Pinpoint the cell where the given text exists, returning its (x, y) midpoint coordinate. 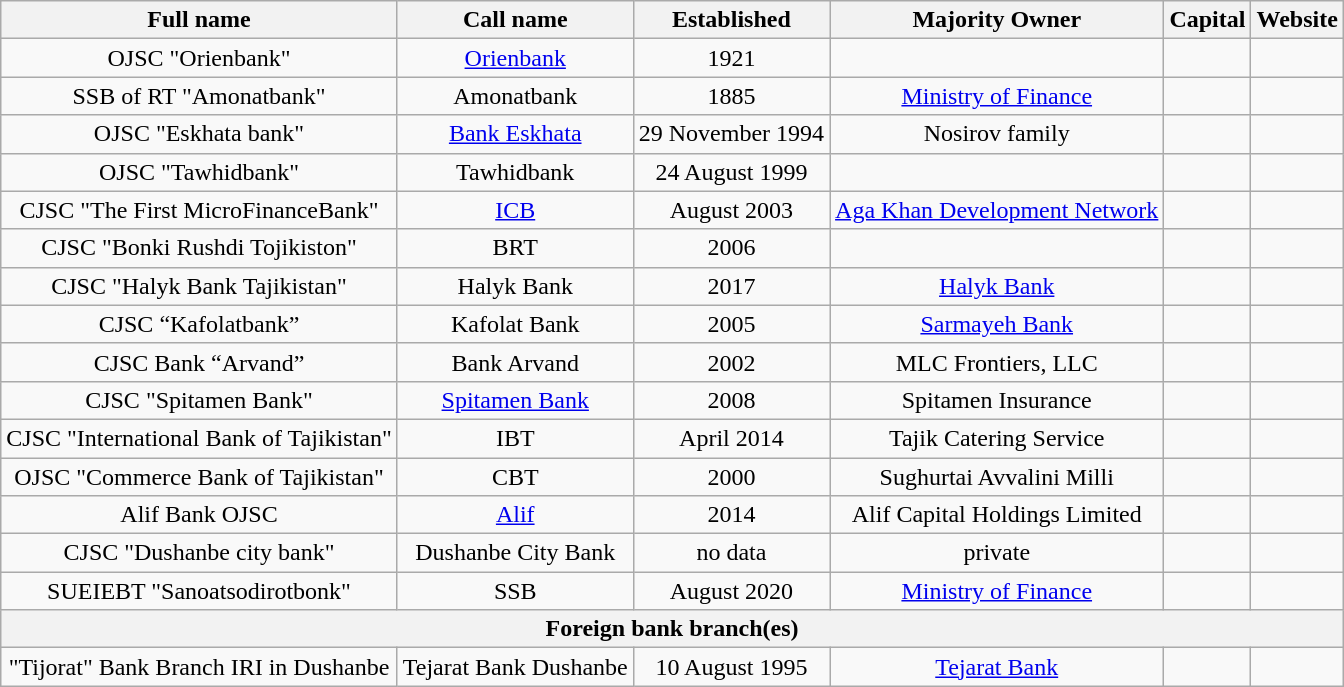
2005 (731, 324)
1885 (731, 96)
2014 (731, 515)
CJSC "The First MicroFinanceBank" (199, 210)
OJSC "Commerce Bank of Tajikistan" (199, 477)
MLC Frontiers, LLC (997, 362)
Tajik Catering Service (997, 438)
CJSC "Spitamen Bank" (199, 400)
Aga Khan Development Network (997, 210)
Spitamen Bank (515, 400)
Full name (199, 20)
Sughurtai Avvalini Milli (997, 477)
CJSC Bank “Arvand” (199, 362)
SSB of RT "Amonatbank" (199, 96)
Foreign bank branch(es) (672, 629)
Sarmayeh Bank (997, 324)
Capital (1208, 20)
2008 (731, 400)
24 August 1999 (731, 172)
Dushanbe City Bank (515, 553)
Majority Owner (997, 20)
2017 (731, 286)
August 2003 (731, 210)
Bank Eskhata (515, 134)
no data (731, 553)
10 August 1995 (731, 667)
SUEIEBT "Sanoatsodirotbonk" (199, 591)
CJSC “Kafolatbank” (199, 324)
Tejarat Bank (997, 667)
CJSC "Dushanbe city bank" (199, 553)
CJSC "Halyk Bank Tajikistan" (199, 286)
2002 (731, 362)
2000 (731, 477)
Orienbank (515, 58)
OJSC "Orienbank" (199, 58)
Established (731, 20)
Amonatbank (515, 96)
CJSC "Bonki Rushdi Tojikiston" (199, 248)
Spitamen Insurance (997, 400)
BRT (515, 248)
Alif Bank OJSC (199, 515)
2006 (731, 248)
OJSC "Eskhata bank" (199, 134)
CBT (515, 477)
29 November 1994 (731, 134)
Call name (515, 20)
1921 (731, 58)
August 2020 (731, 591)
"Tijorat" Bank Branch IRI in Dushanbe (199, 667)
Alif Capital Holdings Limited (997, 515)
April 2014 (731, 438)
ICB (515, 210)
Kafolat Bank (515, 324)
SSB (515, 591)
Bank Arvand (515, 362)
Website (1297, 20)
IBT (515, 438)
Alif (515, 515)
Tejarat Bank Dushanbe (515, 667)
Tawhidbank (515, 172)
CJSC "International Bank of Tajikistan" (199, 438)
Nosirov family (997, 134)
private (997, 553)
OJSC "Tawhidbank" (199, 172)
